Capture the cell that displays the provided text and extract its (x, y) central coordinate. 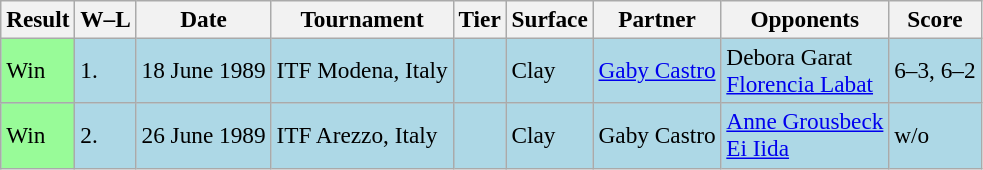
Date (204, 19)
Surface (550, 19)
26 June 1989 (204, 136)
W–L (106, 19)
w/o (935, 136)
Score (935, 19)
Anne Grousbeck Ei Iida (805, 136)
2. (106, 136)
1. (106, 70)
Tournament (362, 19)
Partner (657, 19)
Debora Garat Florencia Labat (805, 70)
Result (38, 19)
ITF Modena, Italy (362, 70)
Tier (480, 19)
18 June 1989 (204, 70)
ITF Arezzo, Italy (362, 136)
6–3, 6–2 (935, 70)
Opponents (805, 19)
